Extract the [x, y] coordinate from the center of the cell holding the provided text.  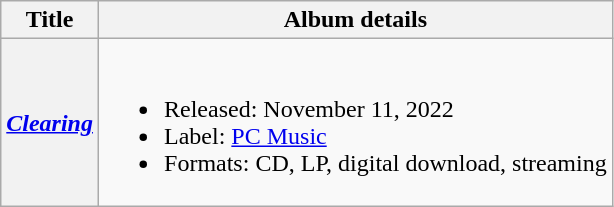
Title [50, 20]
Clearing [50, 122]
Album details [356, 20]
Released: November 11, 2022Label: PC MusicFormats: CD, LP, digital download, streaming [356, 122]
